Extract the [X, Y] coordinate from the center of the cell holding the provided text.  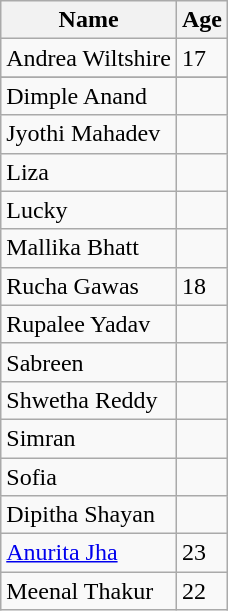
Liza [89, 172]
Shwetha Reddy [89, 400]
23 [202, 553]
22 [202, 591]
Rupalee Yadav [89, 324]
Dimple Anand [89, 96]
Simran [89, 438]
Lucky [89, 210]
Name [89, 20]
Andrea Wiltshire [89, 58]
Jyothi Mahadev [89, 134]
Dipitha Shayan [89, 515]
Sofia [89, 477]
18 [202, 286]
Mallika Bhatt [89, 248]
Age [202, 20]
17 [202, 58]
Anurita Jha [89, 553]
Rucha Gawas [89, 286]
Sabreen [89, 362]
Meenal Thakur [89, 591]
